Search for the cell housing the specified text and yield its (x, y) center coordinate. 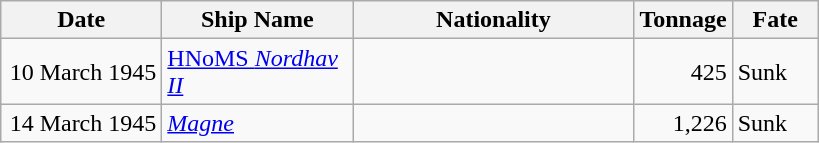
Tonnage (683, 20)
14 March 1945 (82, 123)
Date (82, 20)
Nationality (494, 20)
1,226 (683, 123)
10 March 1945 (82, 72)
Ship Name (258, 20)
HNoMS Nordhav II (258, 72)
425 (683, 72)
Fate (775, 20)
Magne (258, 123)
